Extract the (x, y) coordinate from the center of the cell holding the provided text.  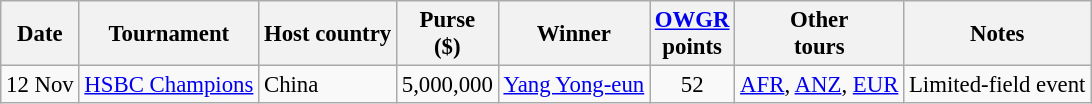
Date (40, 34)
Othertours (820, 34)
OWGRpoints (692, 34)
Tournament (169, 34)
Notes (998, 34)
Host country (328, 34)
52 (692, 85)
Purse($) (447, 34)
Yang Yong-eun (574, 85)
HSBC Champions (169, 85)
12 Nov (40, 85)
Winner (574, 34)
China (328, 85)
Limited-field event (998, 85)
5,000,000 (447, 85)
AFR, ANZ, EUR (820, 85)
